Detect which cell encompasses the target text, then output its (x, y) center coordinate. 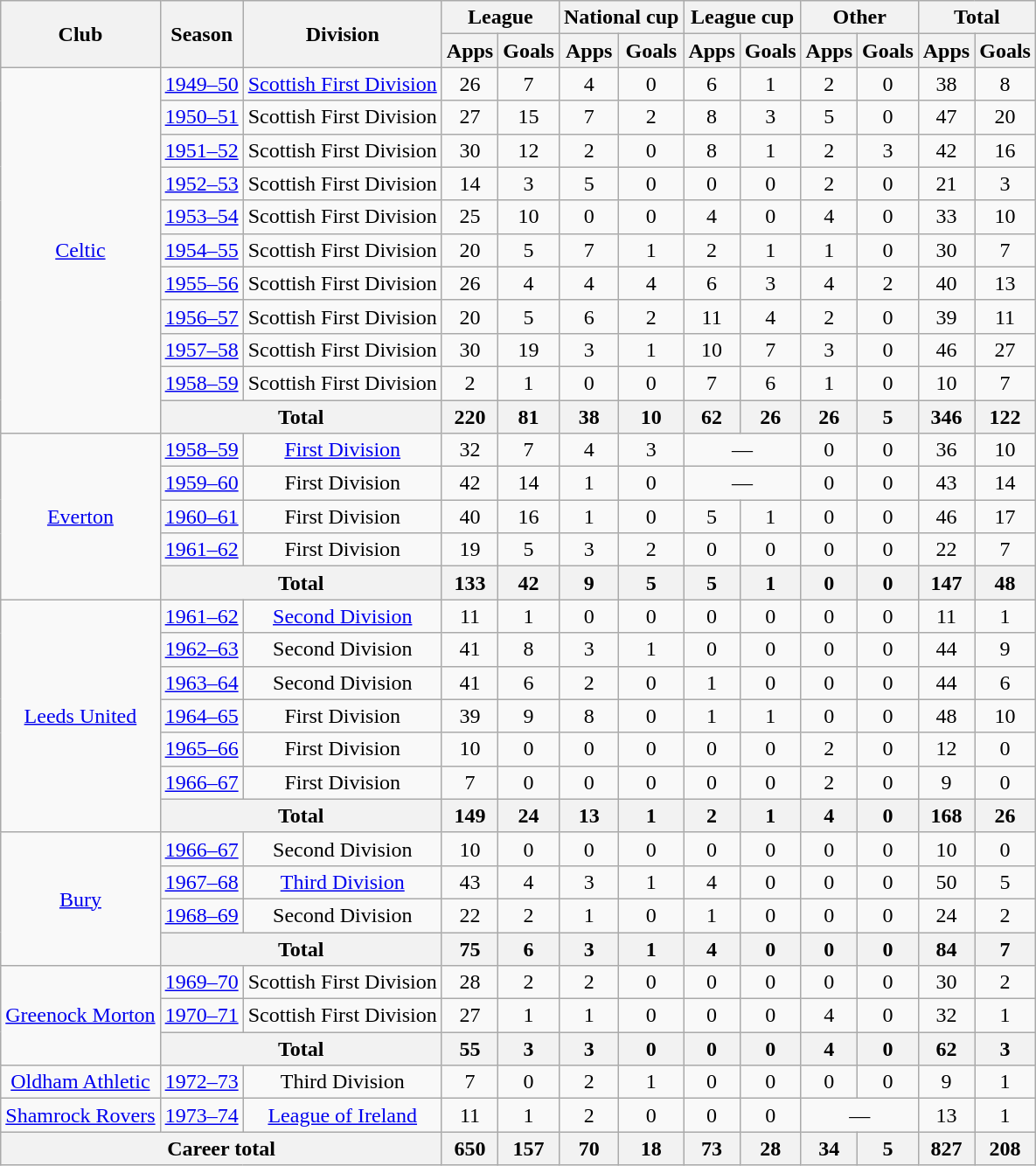
21 (946, 184)
346 (946, 417)
Celtic (80, 250)
Career total (222, 1149)
Club (80, 34)
1954–55 (201, 250)
1967–68 (201, 882)
1964–65 (201, 716)
650 (469, 1149)
55 (469, 1049)
208 (1005, 1149)
1955–56 (201, 283)
Other (859, 17)
League (500, 17)
1949–50 (201, 84)
Greenock Morton (80, 1016)
1973–74 (201, 1115)
827 (946, 1149)
1959–60 (201, 483)
36 (946, 450)
1952–53 (201, 184)
1972–73 (201, 1082)
1968–69 (201, 915)
Everton (80, 517)
1963–64 (201, 683)
84 (946, 948)
Leeds United (80, 716)
70 (588, 1149)
Shamrock Rovers (80, 1115)
1962–63 (201, 649)
Bury (80, 899)
157 (529, 1149)
168 (946, 816)
73 (712, 1149)
Oldham Athletic (80, 1082)
1951–52 (201, 150)
133 (469, 583)
47 (946, 117)
1970–71 (201, 1016)
1953–54 (201, 217)
25 (469, 217)
50 (946, 882)
34 (829, 1149)
National cup (621, 17)
Division (343, 34)
1960–61 (201, 517)
147 (946, 583)
1950–51 (201, 117)
1956–57 (201, 316)
18 (651, 1149)
League of Ireland (343, 1115)
17 (1005, 517)
League cup (742, 17)
Season (201, 34)
1965–66 (201, 749)
33 (946, 217)
149 (469, 816)
1969–70 (201, 982)
220 (469, 417)
1957–58 (201, 350)
75 (469, 948)
15 (529, 117)
122 (1005, 417)
81 (529, 417)
